Extract the [X, Y] coordinate from the center of the cell holding the provided text.  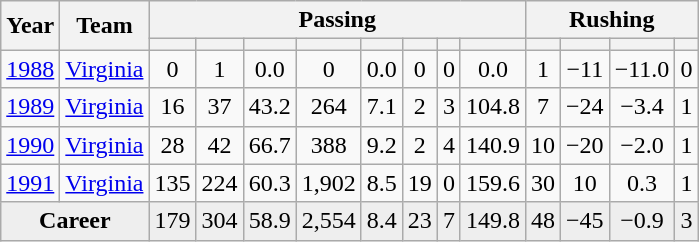
1988 [30, 69]
Career [75, 221]
66.7 [270, 145]
179 [172, 221]
−3.4 [642, 107]
43.2 [270, 107]
7.1 [382, 107]
−0.9 [642, 221]
0.3 [642, 183]
−20 [586, 145]
Team [104, 26]
159.6 [492, 183]
Passing [337, 20]
1989 [30, 107]
−24 [586, 107]
9.2 [382, 145]
149.8 [492, 221]
8.4 [382, 221]
48 [542, 221]
−11 [586, 69]
304 [220, 221]
30 [542, 183]
1,902 [328, 183]
23 [420, 221]
−45 [586, 221]
19 [420, 183]
388 [328, 145]
224 [220, 183]
−2.0 [642, 145]
1991 [30, 183]
Rushing [611, 20]
140.9 [492, 145]
28 [172, 145]
1990 [30, 145]
60.3 [270, 183]
264 [328, 107]
104.8 [492, 107]
58.9 [270, 221]
42 [220, 145]
4 [448, 145]
8.5 [382, 183]
−11.0 [642, 69]
Year [30, 26]
2,554 [328, 221]
135 [172, 183]
37 [220, 107]
16 [172, 107]
